Return the [x, y] coordinate for the center point of the cell that contains the specified text.  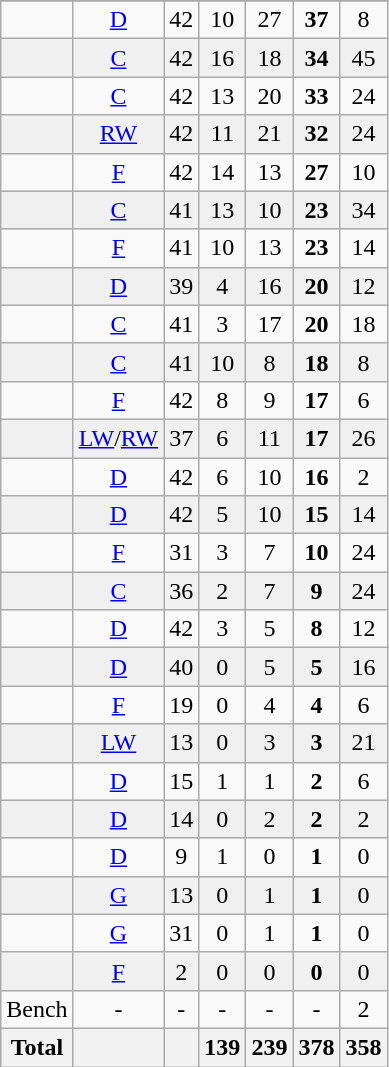
378 [316, 1047]
39 [182, 286]
139 [222, 1047]
LW [118, 743]
40 [182, 667]
36 [182, 591]
Bench [37, 1009]
33 [316, 96]
45 [364, 58]
358 [364, 1047]
RW [118, 134]
239 [270, 1047]
Total [37, 1047]
26 [364, 438]
32 [316, 134]
19 [182, 705]
LW/RW [118, 438]
